Search for the cell housing the specified text and yield its (x, y) center coordinate. 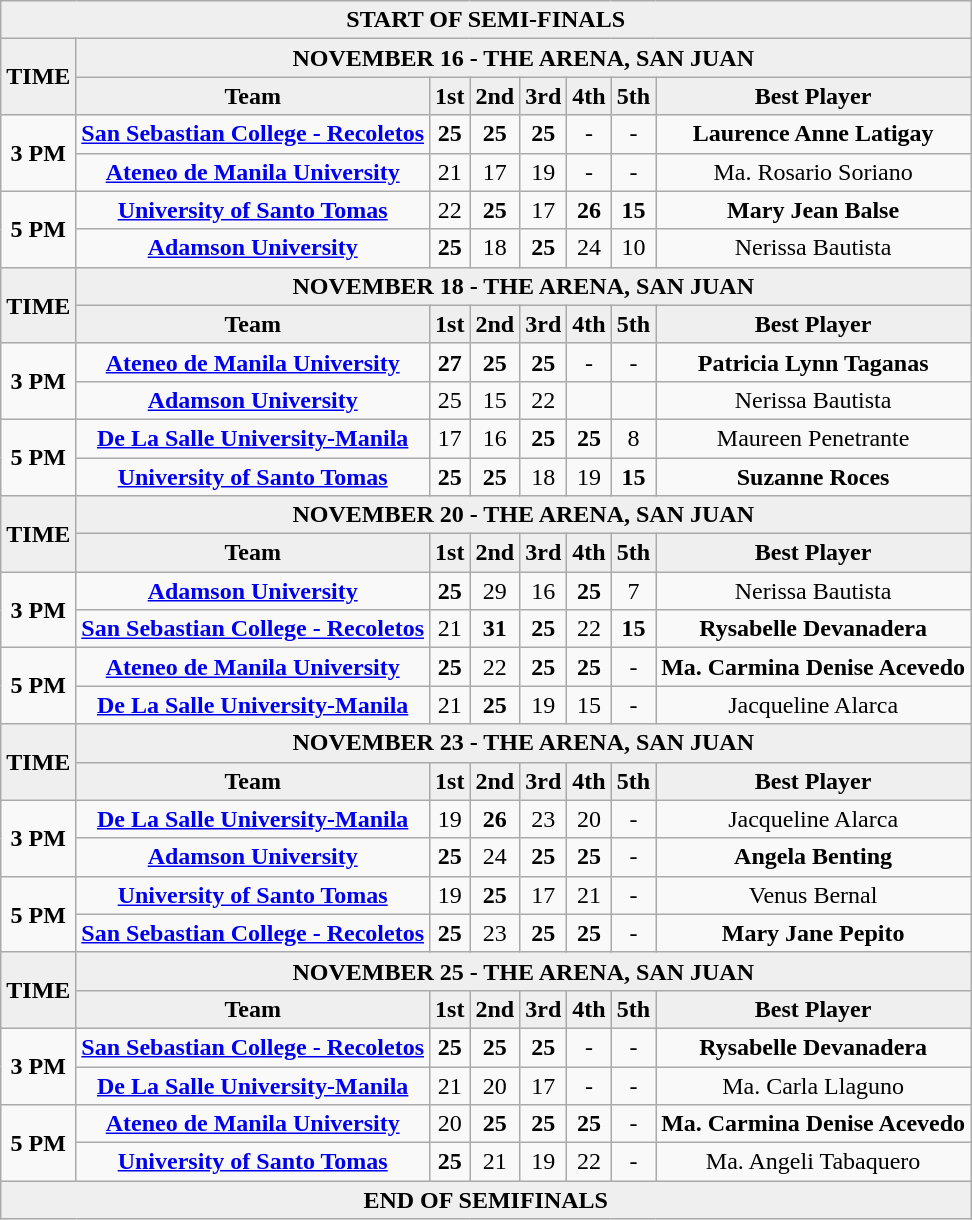
Maureen Penetrante (814, 438)
Mary Jane Pepito (814, 933)
Venus Bernal (814, 895)
Ma. Carla Llaguno (814, 1085)
Angela Benting (814, 857)
7 (633, 591)
START OF SEMI-FINALS (486, 20)
NOVEMBER 18 - THE ARENA, SAN JUAN (524, 286)
Suzanne Roces (814, 477)
Patricia Lynn Taganas (814, 362)
NOVEMBER 20 - THE ARENA, SAN JUAN (524, 515)
27 (450, 362)
31 (495, 629)
Mary Jean Balse (814, 210)
NOVEMBER 25 - THE ARENA, SAN JUAN (524, 971)
NOVEMBER 16 - THE ARENA, SAN JUAN (524, 58)
29 (495, 591)
Laurence Anne Latigay (814, 134)
Ma. Angeli Tabaquero (814, 1162)
NOVEMBER 23 - THE ARENA, SAN JUAN (524, 743)
END OF SEMIFINALS (486, 1200)
10 (633, 248)
Ma. Rosario Soriano (814, 172)
8 (633, 438)
